From the cell containing the given text, extract its center point as [X, Y] coordinate. 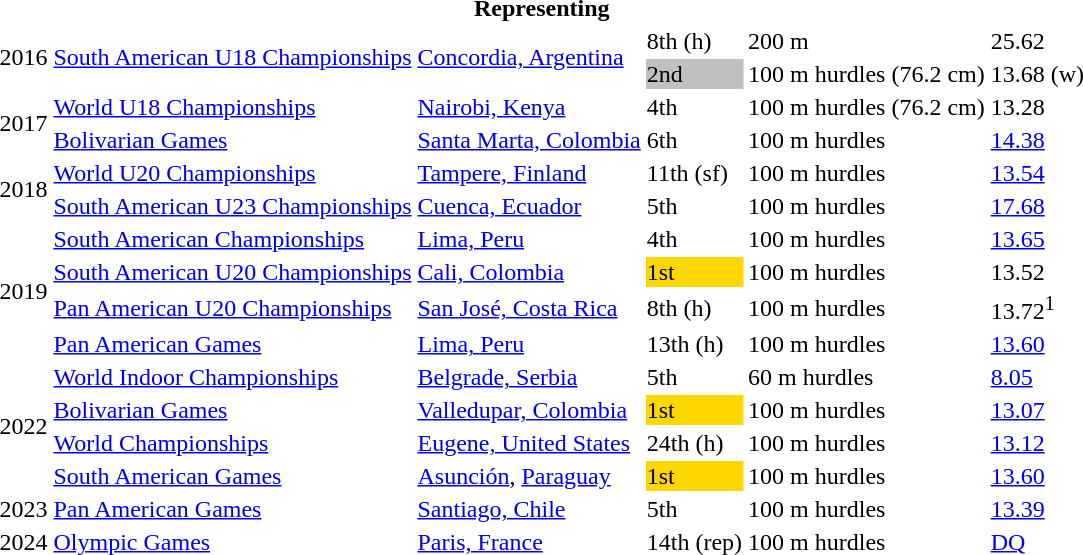
Cuenca, Ecuador [529, 206]
200 m [867, 41]
13th (h) [694, 344]
World U20 Championships [232, 173]
Concordia, Argentina [529, 58]
World U18 Championships [232, 107]
6th [694, 140]
11th (sf) [694, 173]
San José, Costa Rica [529, 308]
South American Games [232, 476]
Valledupar, Colombia [529, 410]
South American U18 Championships [232, 58]
World Indoor Championships [232, 377]
South American U20 Championships [232, 272]
Santa Marta, Colombia [529, 140]
Nairobi, Kenya [529, 107]
World Championships [232, 443]
Tampere, Finland [529, 173]
24th (h) [694, 443]
Cali, Colombia [529, 272]
Asunción, Paraguay [529, 476]
Santiago, Chile [529, 509]
South American Championships [232, 239]
Pan American U20 Championships [232, 308]
Belgrade, Serbia [529, 377]
60 m hurdles [867, 377]
South American U23 Championships [232, 206]
2nd [694, 74]
Eugene, United States [529, 443]
